Pinpoint the cell where the given text exists, returning its (x, y) midpoint coordinate. 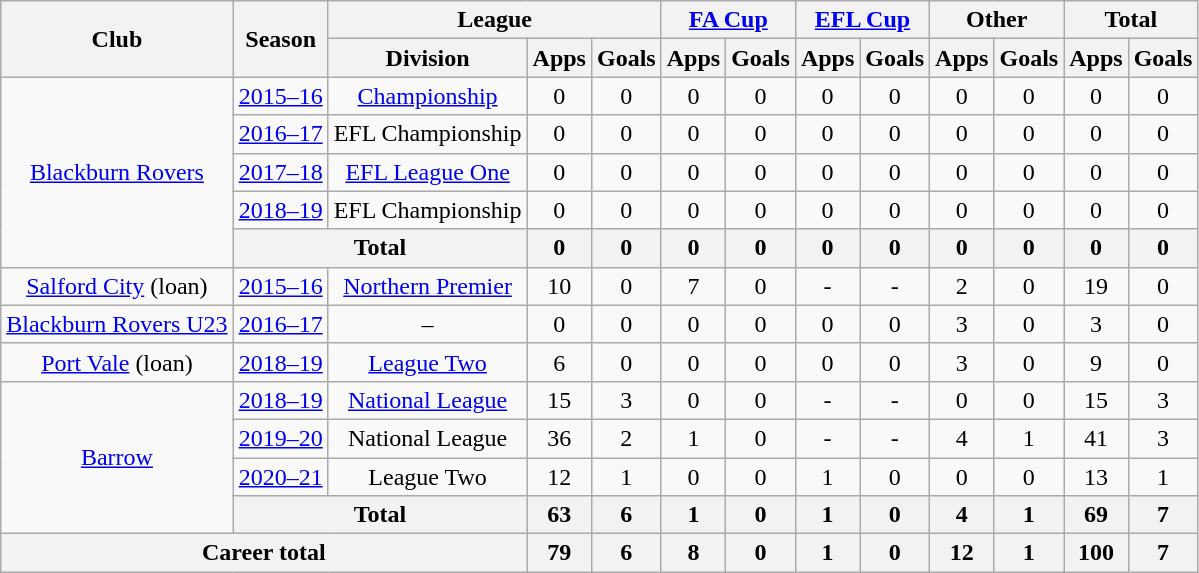
10 (559, 286)
Career total (264, 553)
Season (280, 39)
79 (559, 553)
League (494, 20)
Championship (428, 96)
EFL League One (428, 172)
Blackburn Rovers (117, 172)
Other (997, 20)
19 (1096, 286)
9 (1096, 362)
2020–21 (280, 477)
– (428, 324)
63 (559, 515)
36 (559, 438)
13 (1096, 477)
Port Vale (loan) (117, 362)
100 (1096, 553)
2019–20 (280, 438)
Northern Premier (428, 286)
2017–18 (280, 172)
Blackburn Rovers U23 (117, 324)
69 (1096, 515)
Division (428, 58)
Salford City (loan) (117, 286)
FA Cup (728, 20)
41 (1096, 438)
Barrow (117, 457)
8 (693, 553)
Club (117, 39)
EFL Cup (862, 20)
